Return the [X, Y] coordinate for the center point of the cell that contains the specified text.  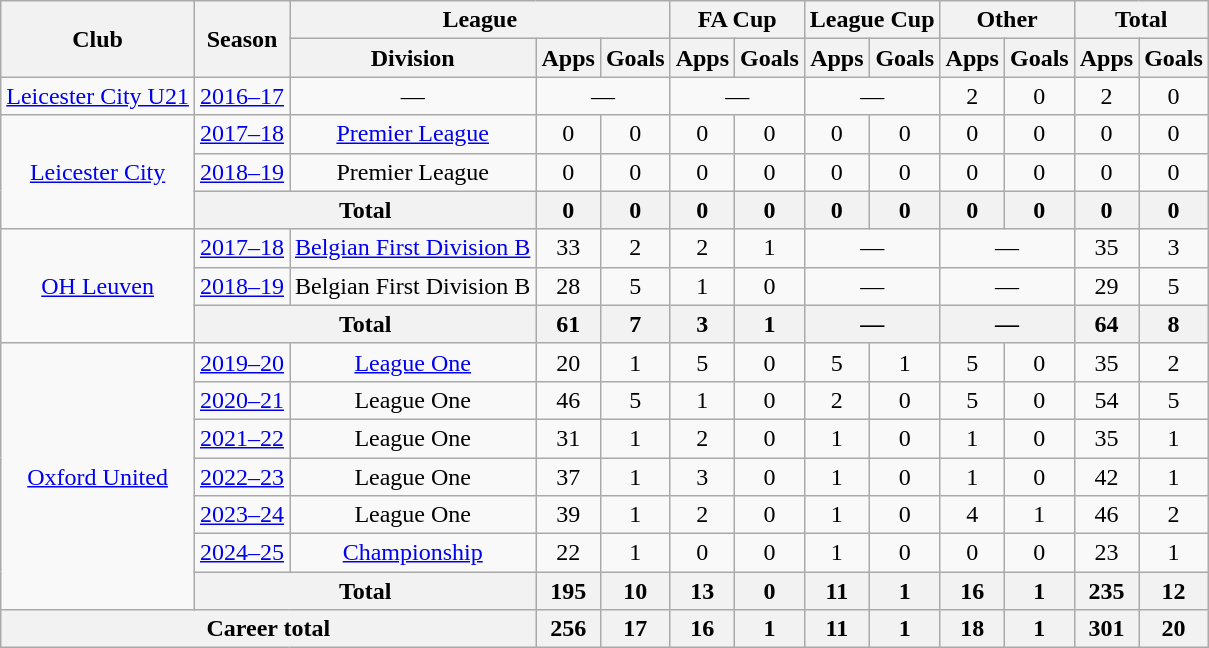
10 [635, 591]
28 [568, 286]
Leicester City U21 [98, 96]
Championship [413, 553]
39 [568, 515]
Club [98, 39]
31 [568, 438]
8 [1174, 324]
301 [1106, 629]
195 [568, 591]
22 [568, 553]
Career total [268, 629]
17 [635, 629]
54 [1106, 400]
2016–17 [242, 96]
42 [1106, 477]
33 [568, 248]
37 [568, 477]
256 [568, 629]
2024–25 [242, 553]
12 [1174, 591]
29 [1106, 286]
Oxford United [98, 476]
23 [1106, 553]
Division [413, 58]
61 [568, 324]
OH Leuven [98, 286]
64 [1106, 324]
2023–24 [242, 515]
2021–22 [242, 438]
Leicester City [98, 172]
7 [635, 324]
2022–23 [242, 477]
13 [702, 591]
235 [1106, 591]
FA Cup [737, 20]
2020–21 [242, 400]
4 [972, 515]
2019–20 [242, 362]
League [480, 20]
League Cup [872, 20]
Other [1007, 20]
Season [242, 39]
18 [972, 629]
